Pinpoint the cell where the given text exists, returning its (X, Y) midpoint coordinate. 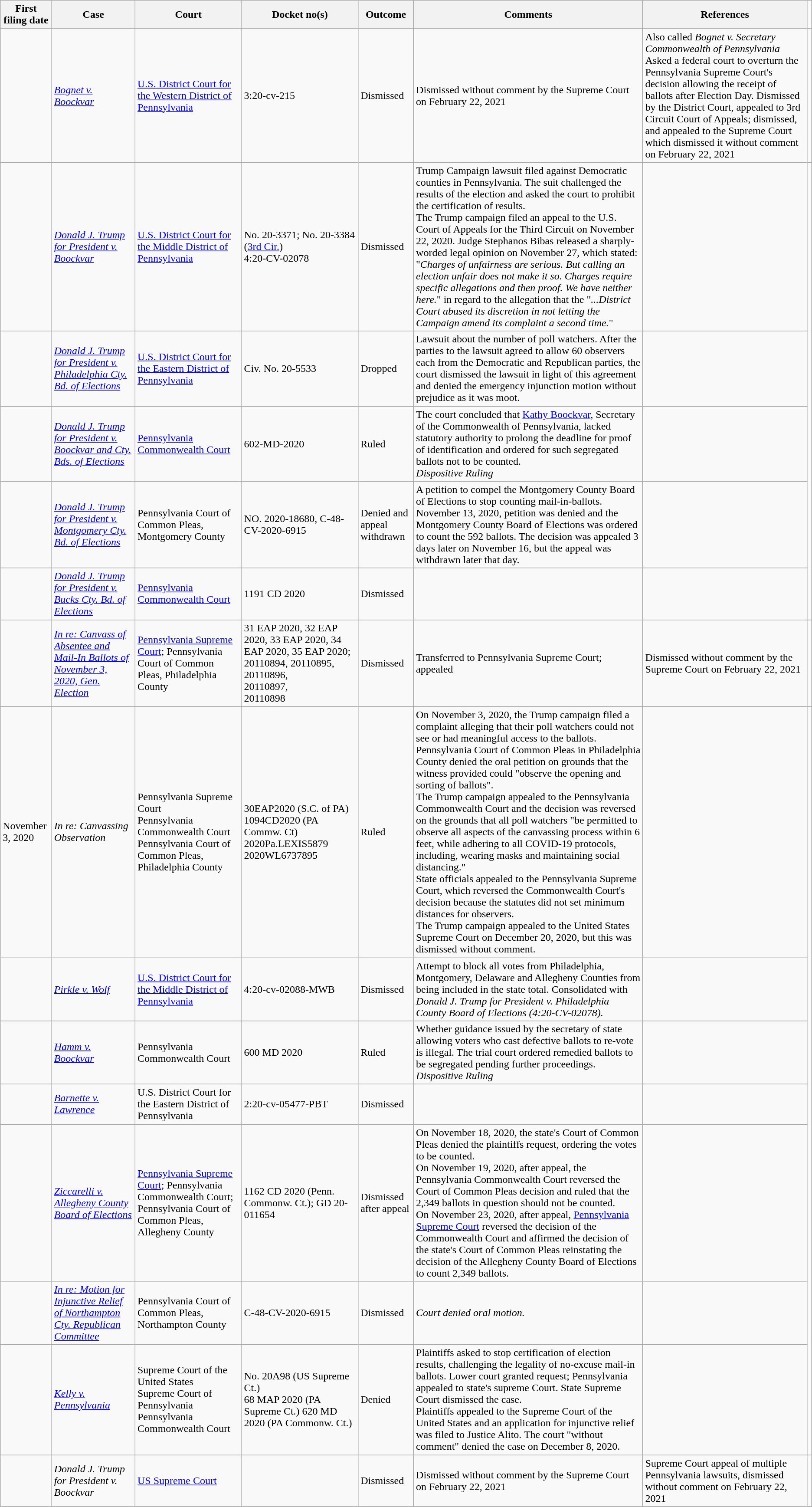
Bognet v. Boockvar (93, 95)
C-48-CV-2020-6915 (300, 1313)
In re: Canvass of Absentee and Mail-In Ballots of November 3, 2020, Gen. Election (93, 663)
Pennsylvania Supreme Court; Pennsylvania Court of Common Pleas, Philadelphia County (188, 663)
Outcome (386, 15)
Hamm v. Boockvar (93, 1052)
Donald J. Trump for President v. Bucks Cty. Bd. of Elections (93, 594)
Dropped (386, 369)
NO. 2020-18680, C-48-CV-2020-6915 (300, 525)
Donald J. Trump for President v. Montgomery Cty. Bd. of Elections (93, 525)
Dismissed after appeal (386, 1202)
Barnette v. Lawrence (93, 1104)
1191 CD 2020 (300, 594)
November 3, 2020 (26, 832)
Pennsylvania Supreme CourtPennsylvania Commonwealth Court Pennsylvania Court of Common Pleas, Philadelphia County (188, 832)
31 EAP 2020, 32 EAP 2020, 33 EAP 2020, 34 EAP 2020, 35 EAP 2020; 20110894, 20110895, 20110896,20110897,20110898 (300, 663)
First filing date (26, 15)
Comments (528, 15)
US Supreme Court (188, 1481)
Donald J. Trump for President v. Boockvar and Cty. Bds. of Elections (93, 443)
Court (188, 15)
600 MD 2020 (300, 1052)
Pennsylvania Supreme Court; Pennsylvania Commonwealth Court; Pennsylvania Court of Common Pleas, Allegheny County (188, 1202)
References (725, 15)
602-MD-2020 (300, 443)
Case (93, 15)
Ziccarelli v. Allegheny County Board of Elections (93, 1202)
Supreme Court appeal of multiple Pennsylvania lawsuits, dismissed without comment on February 22, 2021 (725, 1481)
4:20-cv-02088-MWB (300, 989)
3:20-cv-215 (300, 95)
U.S. District Court for the Western District of Pennsylvania (188, 95)
1162 CD 2020 (Penn. Commonw. Ct.); GD 20-011654 (300, 1202)
In re: Canvassing Observation (93, 832)
Kelly v. Pennsylvania (93, 1400)
Denied (386, 1400)
No. 20-3371; No. 20-3384 (3rd Cir.)4:20-CV-02078 (300, 246)
30EAP2020 (S.C. of PA)1094CD2020 (PA Commw. Ct) 2020Pa.LEXIS5879 2020WL6737895 (300, 832)
Pennsylvania Court of Common Pleas, Northampton County (188, 1313)
Donald J. Trump for President v. Philadelphia Cty. Bd. of Elections (93, 369)
In re: Motion for Injunctive Relief of Northampton Cty. Republican Committee (93, 1313)
Docket no(s) (300, 15)
Denied and appeal withdrawn (386, 525)
Court denied oral motion. (528, 1313)
No. 20A98 (US Supreme Ct.)68 MAP 2020 (PA Supreme Ct.) 620 MD 2020 (PA Commonw. Ct.) (300, 1400)
Transferred to Pennsylvania Supreme Court; appealed (528, 663)
Civ. No. 20-5533 (300, 369)
Supreme Court of the United StatesSupreme Court of Pennsylvania Pennsylvania Commonwealth Court (188, 1400)
2:20-cv-05477-PBT (300, 1104)
Pirkle v. Wolf (93, 989)
Pennsylvania Court of Common Pleas, Montgomery County (188, 525)
